Provide the [x, y] coordinate of the cell's center where the given text is located.  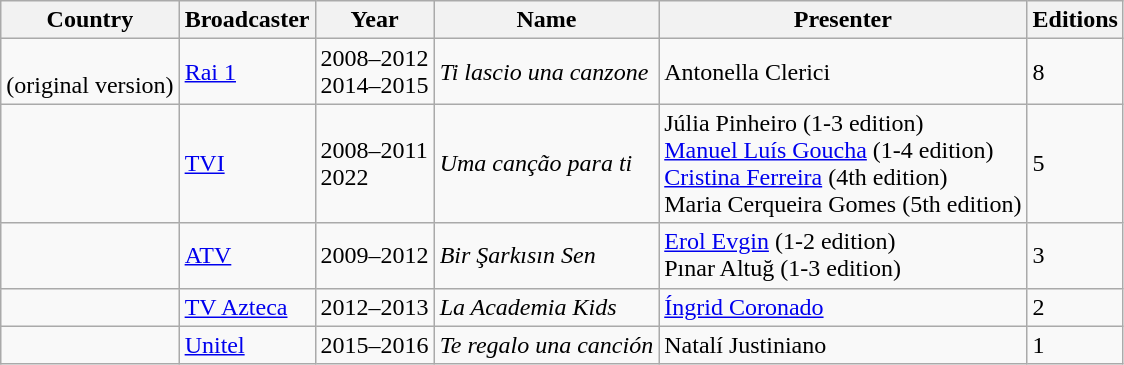
2008–20122014–2015 [374, 72]
Te regalo una canción [546, 345]
Name [546, 20]
2008–20112022 [374, 164]
2009–2012 [374, 256]
Presenter [843, 20]
2015–2016 [374, 345]
Unitel [247, 345]
Country [90, 20]
Uma canção para ti [546, 164]
1 [1075, 345]
3 [1075, 256]
Erol Evgin (1-2 edition)Pınar Altuğ (1-3 edition) [843, 256]
Ti lascio una canzone [546, 72]
Editions [1075, 20]
(original version) [90, 72]
Year [374, 20]
Rai 1 [247, 72]
2 [1075, 307]
TV Azteca [247, 307]
Íngrid Coronado [843, 307]
La Academia Kids [546, 307]
TVI [247, 164]
5 [1075, 164]
Bir Şarkısın Sen [546, 256]
ATV [247, 256]
8 [1075, 72]
2012–2013 [374, 307]
Natalí Justiniano [843, 345]
Broadcaster [247, 20]
Antonella Clerici [843, 72]
Júlia Pinheiro (1-3 edition)Manuel Luís Goucha (1-4 edition)Cristina Ferreira (4th edition)Maria Cerqueira Gomes (5th edition) [843, 164]
